For the text-containing cell, return its midpoint in [x, y] coordinate format. 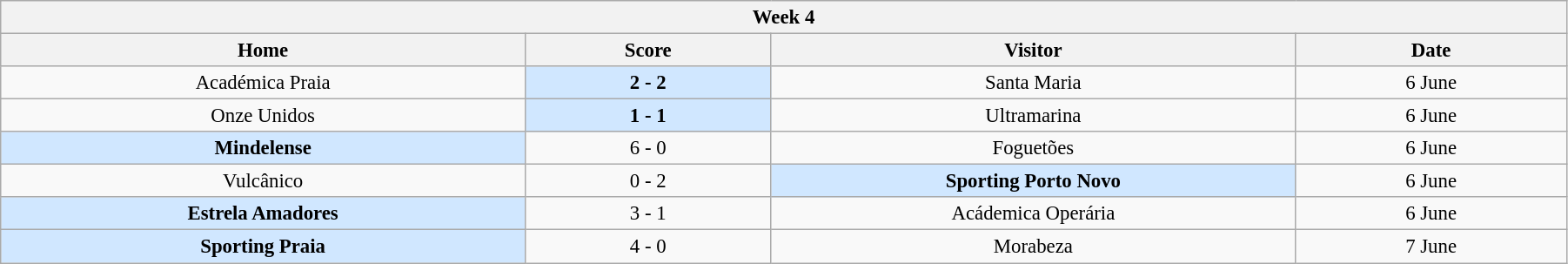
2 - 2 [647, 83]
0 - 2 [647, 181]
Mindelense [263, 148]
Ultramarina [1034, 116]
Home [263, 51]
Sporting Praia [263, 247]
Visitor [1034, 51]
3 - 1 [647, 213]
Acádemica Operária [1034, 213]
Score [647, 51]
Académica Praia [263, 83]
Week 4 [784, 17]
Onze Unidos [263, 116]
6 - 0 [647, 148]
Estrela Amadores [263, 213]
Foguetões [1034, 148]
Sporting Porto Novo [1034, 181]
7 June [1431, 247]
4 - 0 [647, 247]
Date [1431, 51]
1 - 1 [647, 116]
Morabeza [1034, 247]
Vulcânico [263, 181]
Santa Maria [1034, 83]
